Pinpoint the cell where the given text exists, returning its [X, Y] midpoint coordinate. 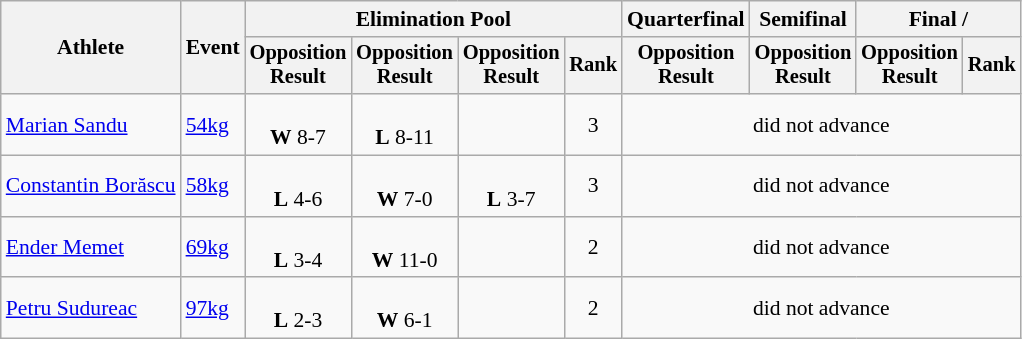
Final / [938, 19]
L 2-3 [298, 308]
Constantin Borăscu [91, 186]
W 8-7 [298, 124]
L 8-11 [404, 124]
Semifinal [804, 19]
W 11-0 [404, 248]
Quarterfinal [686, 19]
69kg [213, 248]
L 3-7 [512, 186]
Athlete [91, 48]
58kg [213, 186]
Event [213, 48]
Ender Memet [91, 248]
97kg [213, 308]
54kg [213, 124]
W 6-1 [404, 308]
L 4-6 [298, 186]
Marian Sandu [91, 124]
W 7-0 [404, 186]
L 3-4 [298, 248]
Elimination Pool [434, 19]
Petru Sudureac [91, 308]
